Capture the cell that displays the provided text and extract its (X, Y) central coordinate. 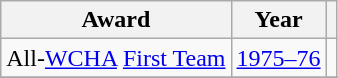
1975–76 (278, 58)
All-WCHA First Team (116, 58)
Award (116, 20)
Year (278, 20)
